Return [X, Y] of the center of cell containing provided text 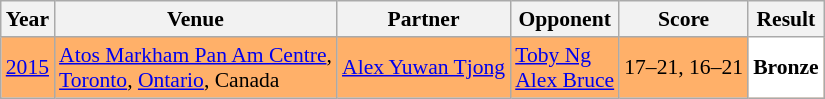
Venue [196, 19]
17–21, 16–21 [684, 68]
Year [28, 19]
Score [684, 19]
Opponent [564, 19]
Partner [424, 19]
Atos Markham Pan Am Centre,Toronto, Ontario, Canada [196, 68]
Result [786, 19]
Toby Ng Alex Bruce [564, 68]
2015 [28, 68]
Alex Yuwan Tjong [424, 68]
Bronze [786, 68]
